Determine the [X, Y] coordinate at the center of the cell enclosing the given text.  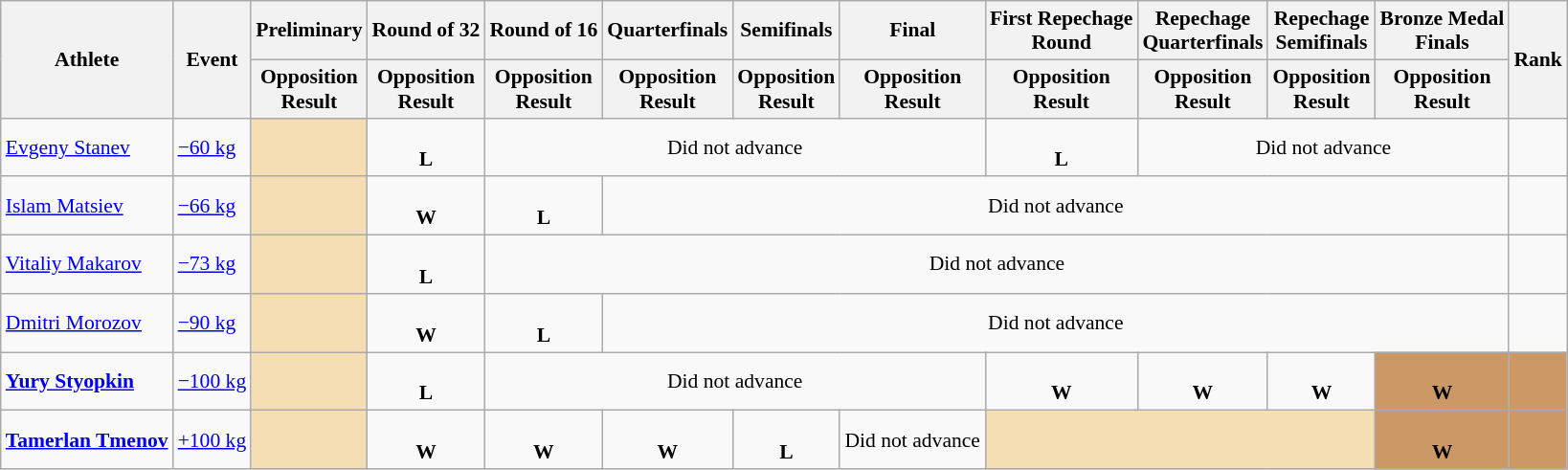
+100 kg [213, 440]
Event [213, 59]
Dmitri Morozov [87, 324]
Preliminary [308, 31]
Quarterfinals [667, 31]
Yury Styopkin [87, 381]
−100 kg [213, 381]
Bronze Medal Finals [1443, 31]
Athlete [87, 59]
Evgeny Stanev [87, 147]
Vitaliy Makarov [87, 264]
Rank [1537, 59]
First Repechage Round [1061, 31]
Repechage Quarterfinals [1202, 31]
RepechageSemifinals [1321, 31]
Semifinals [786, 31]
Islam Matsiev [87, 207]
−66 kg [213, 207]
−73 kg [213, 264]
−90 kg [213, 324]
Tamerlan Tmenov [87, 440]
−60 kg [213, 147]
Final [912, 31]
Round of 32 [427, 31]
Round of 16 [544, 31]
